Identify which cell holds the provided text, then report its (x, y) central coordinate. 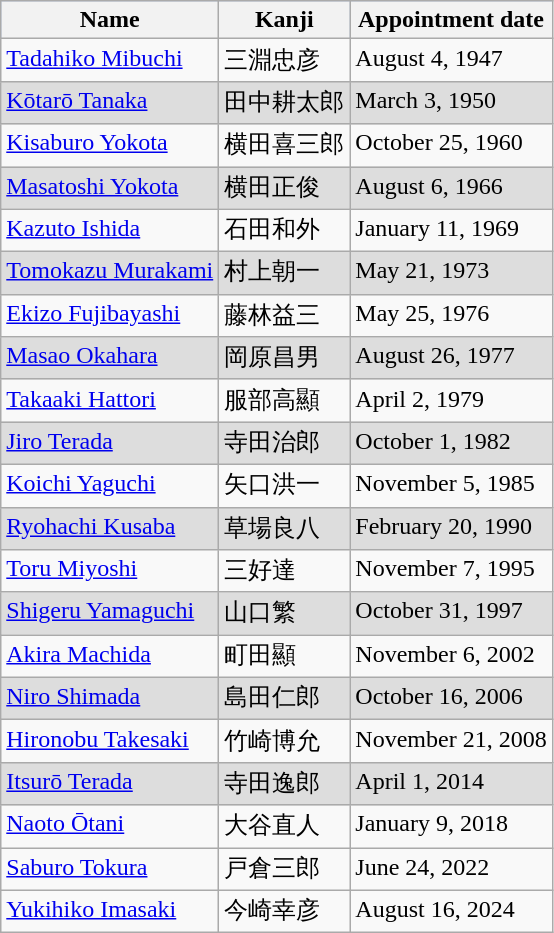
戸倉三郎 (284, 870)
寺田逸郎 (284, 784)
Niro Shimada (110, 698)
Ryohachi Kusaba (110, 528)
Tomokazu Murakami (110, 274)
村上朝一 (284, 274)
February 20, 1990 (451, 528)
竹崎博允 (284, 742)
Kanji (284, 20)
November 21, 2008 (451, 742)
矢口洪一 (284, 486)
Itsurō Terada (110, 784)
October 16, 2006 (451, 698)
November 5, 1985 (451, 486)
August 16, 2024 (451, 912)
Saburo Tokura (110, 870)
Ekizo Fujibayashi (110, 316)
May 21, 1973 (451, 274)
Toru Miyoshi (110, 572)
Kisaburo Yokota (110, 146)
Naoto Ōtani (110, 826)
January 11, 1969 (451, 230)
田中耕太郎 (284, 102)
Kazuto Ishida (110, 230)
October 31, 1997 (451, 614)
Akira Machida (110, 656)
岡原昌男 (284, 358)
August 4, 1947 (451, 60)
町田顯 (284, 656)
寺田治郎 (284, 444)
横田喜三郎 (284, 146)
Shigeru Yamaguchi (110, 614)
Appointment date (451, 20)
三淵忠彦 (284, 60)
大谷直人 (284, 826)
Tadahiko Mibuchi (110, 60)
Takaaki Hattori (110, 400)
October 1, 1982 (451, 444)
服部高顯 (284, 400)
November 6, 2002 (451, 656)
November 7, 1995 (451, 572)
May 25, 1976 (451, 316)
Jiro Terada (110, 444)
横田正俊 (284, 188)
草場良八 (284, 528)
今崎幸彦 (284, 912)
August 6, 1966 (451, 188)
山口繁 (284, 614)
January 9, 2018 (451, 826)
August 26, 1977 (451, 358)
April 2, 1979 (451, 400)
April 1, 2014 (451, 784)
Koichi Yaguchi (110, 486)
Masao Okahara (110, 358)
Kōtarō Tanaka (110, 102)
March 3, 1950 (451, 102)
Masatoshi Yokota (110, 188)
石田和外 (284, 230)
October 25, 1960 (451, 146)
June 24, 2022 (451, 870)
三好達 (284, 572)
Hironobu Takesaki (110, 742)
Name (110, 20)
島田仁郎 (284, 698)
藤林益三 (284, 316)
Yukihiko Imasaki (110, 912)
